From the cell containing the given text, extract its center point as [x, y] coordinate. 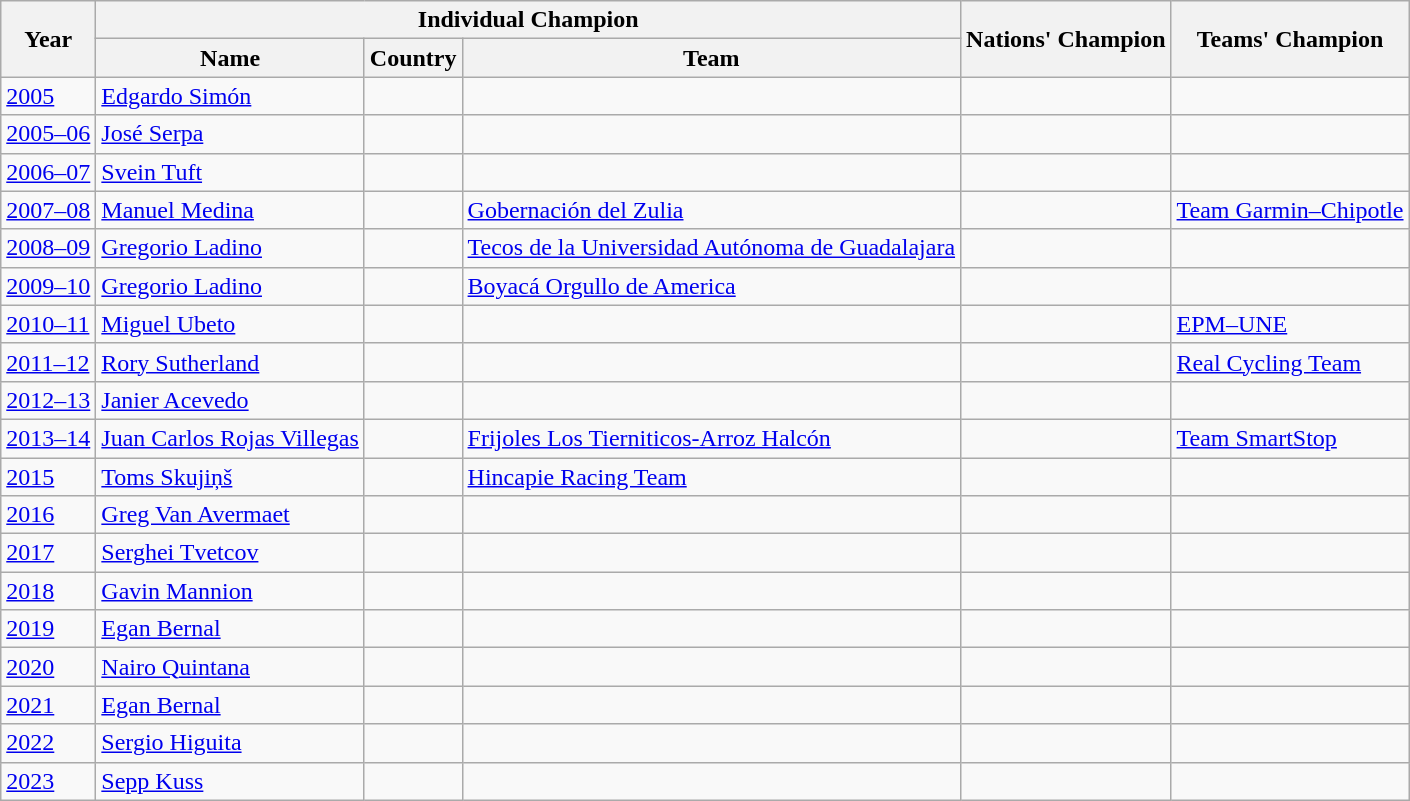
Rory Sutherland [230, 362]
2022 [48, 743]
José Serpa [230, 134]
Manuel Medina [230, 210]
Team SmartStop [1290, 438]
2007–08 [48, 210]
2020 [48, 667]
Tecos de la Universidad Autónoma de Guadalajara [712, 248]
Team Garmin–Chipotle [1290, 210]
Miguel Ubeto [230, 324]
2015 [48, 477]
Svein Tuft [230, 172]
Name [230, 58]
Gobernación del Zulia [712, 210]
2008–09 [48, 248]
Gavin Mannion [230, 591]
Team [712, 58]
Year [48, 39]
Frijoles Los Tierniticos-Arroz Halcón [712, 438]
Serghei Tvetcov [230, 553]
Individual Champion [528, 20]
Greg Van Avermaet [230, 515]
2019 [48, 629]
Nairo Quintana [230, 667]
2023 [48, 781]
2005 [48, 96]
2006–07 [48, 172]
2013–14 [48, 438]
Boyacá Orgullo de America [712, 286]
Teams' Champion [1290, 39]
Hincapie Racing Team [712, 477]
Edgardo Simón [230, 96]
Real Cycling Team [1290, 362]
Sergio Higuita [230, 743]
EPM–UNE [1290, 324]
Country [413, 58]
2017 [48, 553]
Nations' Champion [1066, 39]
2016 [48, 515]
2009–10 [48, 286]
Juan Carlos Rojas Villegas [230, 438]
Sepp Kuss [230, 781]
2010–11 [48, 324]
2011–12 [48, 362]
2012–13 [48, 400]
2021 [48, 705]
2018 [48, 591]
Janier Acevedo [230, 400]
2005–06 [48, 134]
Toms Skujiņš [230, 477]
